Detect which cell encompasses the target text, then output its (X, Y) center coordinate. 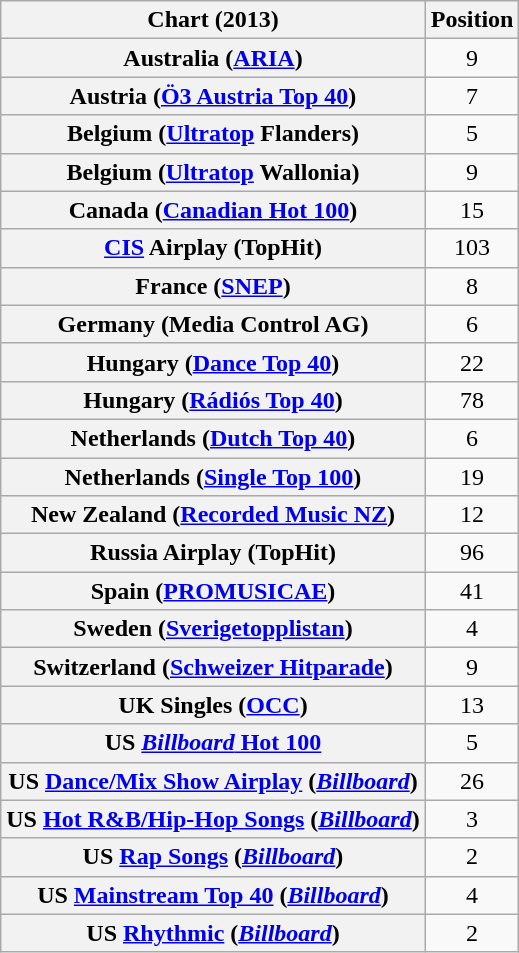
New Zealand (Recorded Music NZ) (213, 515)
Belgium (Ultratop Wallonia) (213, 172)
8 (472, 286)
US Mainstream Top 40 (Billboard) (213, 895)
12 (472, 515)
Russia Airplay (TopHit) (213, 553)
UK Singles (OCC) (213, 705)
CIS Airplay (TopHit) (213, 248)
Chart (2013) (213, 20)
7 (472, 96)
Netherlands (Single Top 100) (213, 477)
Hungary (Dance Top 40) (213, 362)
Spain (PROMUSICAE) (213, 591)
13 (472, 705)
US Dance/Mix Show Airplay (Billboard) (213, 781)
Austria (Ö3 Austria Top 40) (213, 96)
26 (472, 781)
22 (472, 362)
15 (472, 210)
Australia (ARIA) (213, 58)
France (SNEP) (213, 286)
US Billboard Hot 100 (213, 743)
Hungary (Rádiós Top 40) (213, 400)
41 (472, 591)
Canada (Canadian Hot 100) (213, 210)
US Rap Songs (Billboard) (213, 857)
78 (472, 400)
Sweden (Sverigetopplistan) (213, 629)
Netherlands (Dutch Top 40) (213, 438)
96 (472, 553)
US Rhythmic (Billboard) (213, 933)
3 (472, 819)
US Hot R&B/Hip-Hop Songs (Billboard) (213, 819)
103 (472, 248)
Germany (Media Control AG) (213, 324)
19 (472, 477)
Switzerland (Schweizer Hitparade) (213, 667)
Position (472, 20)
Belgium (Ultratop Flanders) (213, 134)
